Scan for the cell matching the given text and deliver its [x, y] coordinate at center. 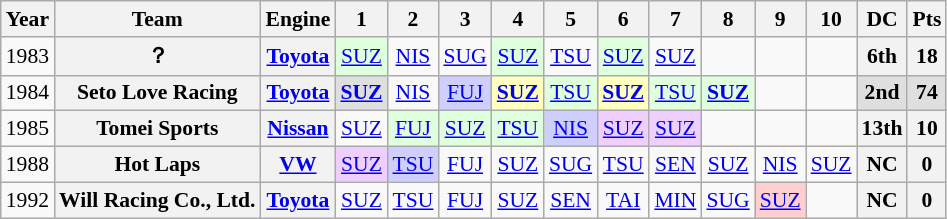
5 [570, 19]
MIN [675, 200]
Team [157, 19]
8 [728, 19]
7 [675, 19]
Seto Love Racing [157, 93]
1984 [28, 93]
VW [298, 165]
2nd [882, 93]
Engine [298, 19]
2 [414, 19]
1985 [28, 129]
13th [882, 129]
TAI [623, 200]
1992 [28, 200]
6th [882, 56]
Hot Laps [157, 165]
4 [518, 19]
18 [926, 56]
DC [882, 19]
9 [780, 19]
？ [157, 56]
Year [28, 19]
1988 [28, 165]
74 [926, 93]
Will Racing Co., Ltd. [157, 200]
Pts [926, 19]
1 [361, 19]
6 [623, 19]
Tomei Sports [157, 129]
Nissan [298, 129]
3 [464, 19]
1983 [28, 56]
